Return (X, Y) of the center of cell containing provided text 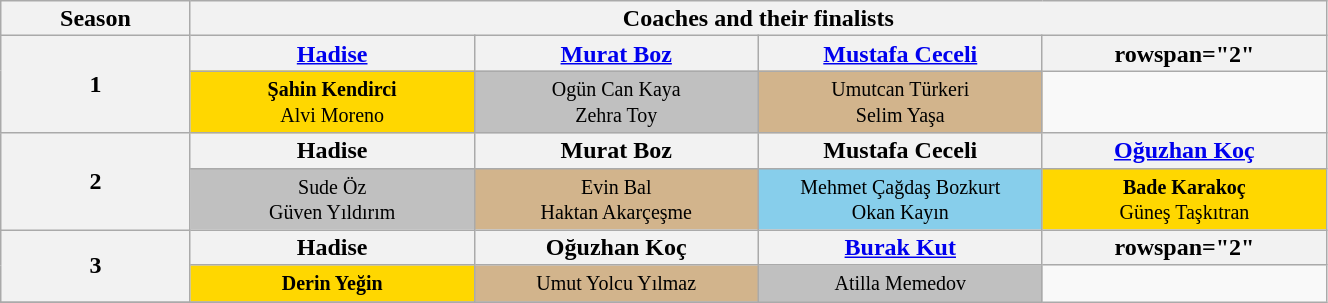
Coaches and their finalists (758, 18)
3 (96, 266)
Atilla Memedov (900, 284)
Evin BalHaktan Akarçeşme (616, 199)
2 (96, 182)
Derin Yeğin (332, 284)
Şahin KendirciAlvi Moreno (332, 102)
1 (96, 84)
Umut Yolcu Yılmaz (616, 284)
Sude ÖzGüven Yıldırım (332, 199)
Bade KarakoçGüneş Taşkıtran (1184, 199)
Mehmet Çağdaş BozkurtOkan Kayın (900, 199)
Umutcan TürkeriSelim Yaşa (900, 102)
Ogün Can KayaZehra Toy (616, 102)
Burak Kut (900, 248)
Season (96, 18)
